Provide the (X, Y) coordinate of the cell's center where the given text is located.  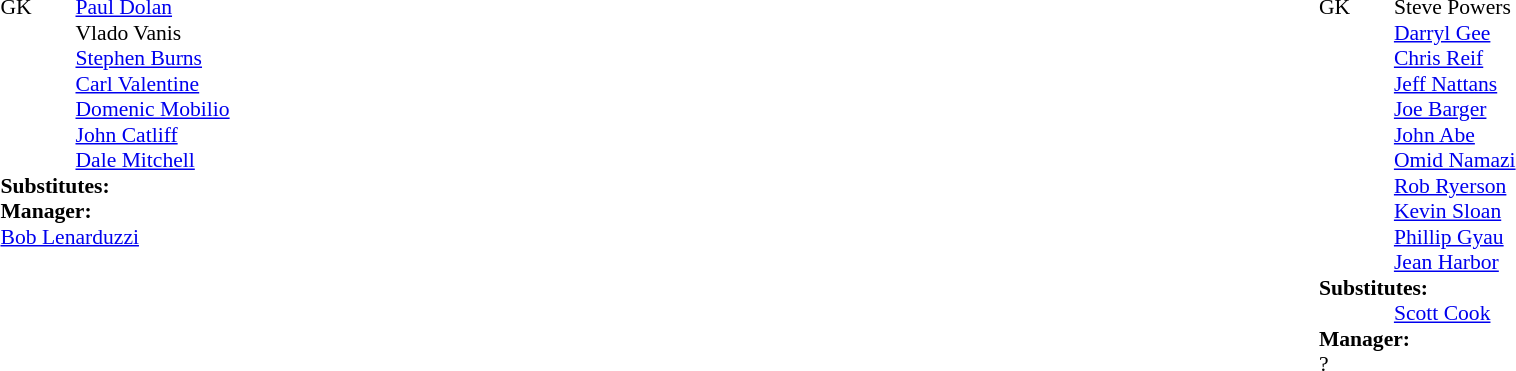
Vlado Vanis (153, 33)
Chris Reif (1455, 59)
Dale Mitchell (153, 161)
Stephen Burns (153, 59)
Joe Barger (1455, 109)
Rob Ryerson (1455, 186)
Omid Namazi (1455, 161)
Darryl Gee (1455, 33)
Bob Lenarduzzi (114, 237)
Scott Cook (1455, 313)
Kevin Sloan (1455, 211)
Jeff Nattans (1455, 84)
John Catliff (153, 135)
Domenic Mobilio (153, 109)
Carl Valentine (153, 84)
Jean Harbor (1455, 263)
Phillip Gyau (1455, 237)
John Abe (1455, 135)
